Provide the (x, y) coordinate of the cell's center where the given text is located.  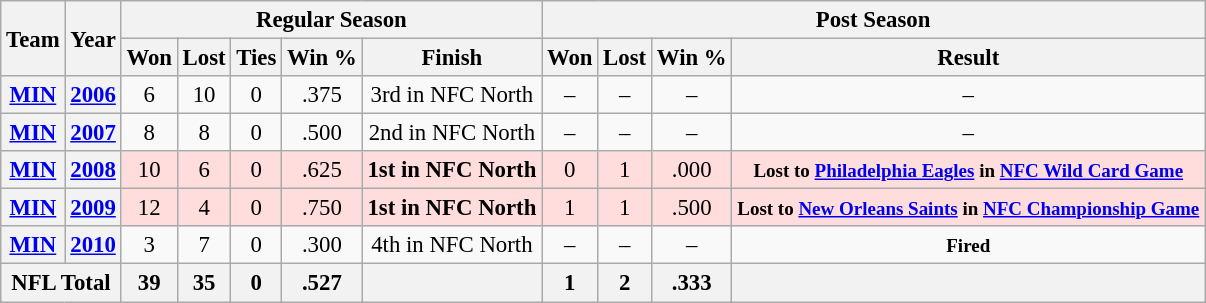
Post Season (874, 20)
Lost to Philadelphia Eagles in NFC Wild Card Game (968, 170)
2007 (93, 133)
.333 (691, 283)
.625 (322, 170)
.300 (322, 245)
.750 (322, 208)
2010 (93, 245)
.375 (322, 95)
35 (204, 283)
2006 (93, 95)
4 (204, 208)
.527 (322, 283)
Team (33, 38)
3 (149, 245)
Regular Season (332, 20)
3rd in NFC North (452, 95)
Result (968, 58)
2nd in NFC North (452, 133)
Lost to New Orleans Saints in NFC Championship Game (968, 208)
7 (204, 245)
39 (149, 283)
12 (149, 208)
Finish (452, 58)
2 (625, 283)
NFL Total (61, 283)
2009 (93, 208)
Year (93, 38)
2008 (93, 170)
Ties (256, 58)
.000 (691, 170)
4th in NFC North (452, 245)
Fired (968, 245)
